Return the (X, Y) coordinate for the center point of the cell that contains the specified text.  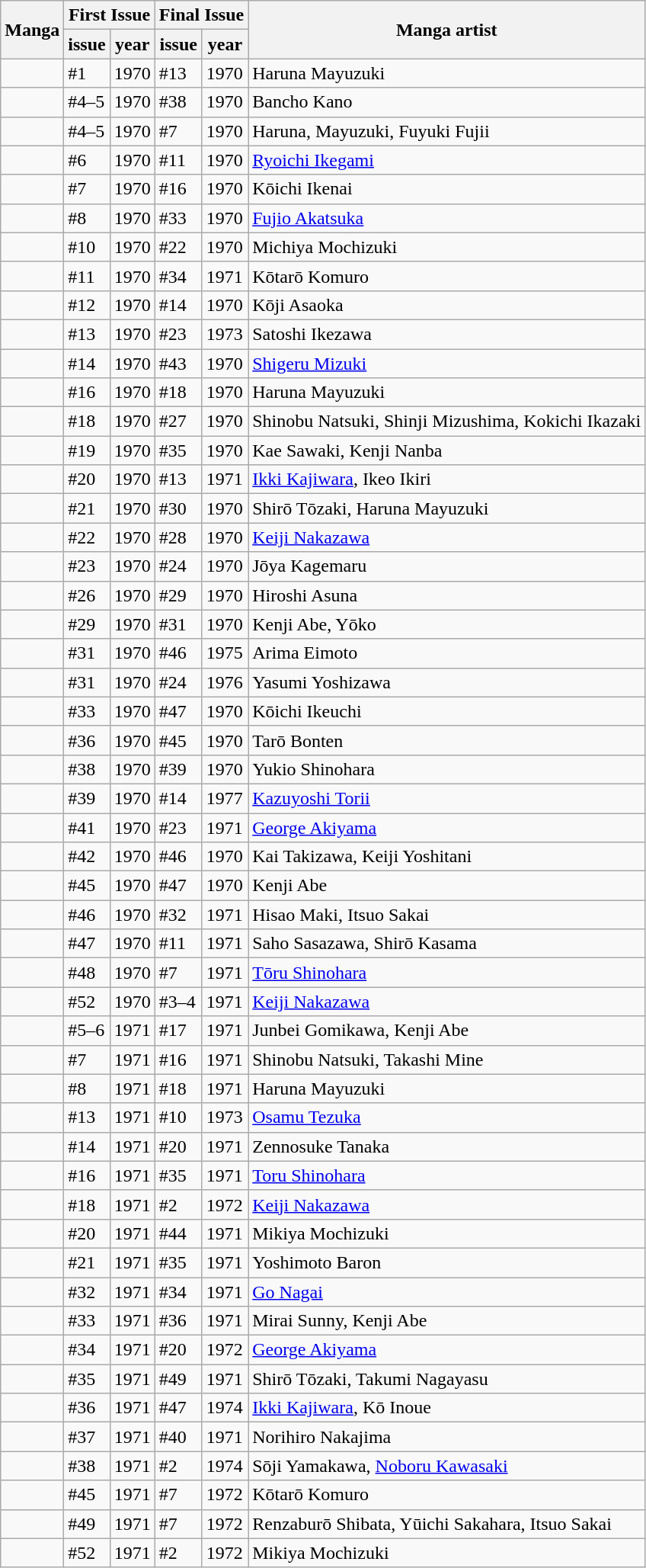
Kai Takizawa, Keiji Yoshitani (446, 857)
Zennosuke Tanaka (446, 1146)
#6 (87, 160)
Ikki Kajiwara, Kō Inoue (446, 1408)
1977 (225, 798)
Satoshi Ikezawa (446, 334)
#17 (178, 1031)
#43 (178, 364)
Yukio Shinohara (446, 769)
First Issue (110, 15)
#19 (87, 451)
Haruna, Mayuzuki, Fuyuki Fujii (446, 131)
1976 (225, 682)
#42 (87, 857)
#28 (178, 537)
Shirō Tōzaki, Takumi Nagayasu (446, 1379)
#5–6 (87, 1031)
Hisao Maki, Itsuo Sakai (446, 915)
1975 (225, 653)
Sōji Yamakawa, Noboru Kawasaki (446, 1466)
Bancho Kano (446, 102)
Toru Shinohara (446, 1175)
Tōru Shinohara (446, 973)
Norihiro Nakajima (446, 1437)
Manga (32, 30)
#40 (178, 1437)
Kōichi Ikenai (446, 189)
Mirai Sunny, Kenji Abe (446, 1321)
#48 (87, 973)
Osamu Tezuka (446, 1117)
Shigeru Mizuki (446, 364)
Kenji Abe (446, 886)
Kenji Abe, Yōko (446, 624)
Kazuyoshi Torii (446, 798)
Renzaburō Shibata, Yūichi Sakahara, Itsuo Sakai (446, 1524)
Kōichi Ikeuchi (446, 711)
#3–4 (178, 1002)
#44 (178, 1233)
#30 (178, 508)
Jōya Kagemaru (446, 566)
Saho Sasazawa, Shirō Kasama (446, 944)
Yasumi Yoshizawa (446, 682)
Hiroshi Asuna (446, 595)
#1 (87, 73)
Kae Sawaki, Kenji Nanba (446, 451)
Manga artist (446, 30)
#41 (87, 827)
Go Nagai (446, 1292)
Junbei Gomikawa, Kenji Abe (446, 1031)
#12 (87, 305)
#26 (87, 595)
Ryoichi Ikegami (446, 160)
Shinobu Natsuki, Takashi Mine (446, 1060)
Tarō Bonten (446, 740)
#37 (87, 1437)
#27 (178, 422)
Shinobu Natsuki, Shinji Mizushima, Kokichi Ikazaki (446, 422)
Ikki Kajiwara, Ikeo Ikiri (446, 479)
Yoshimoto Baron (446, 1262)
Kōji Asaoka (446, 305)
Michiya Mochizuki (446, 247)
Final Issue (201, 15)
Arima Eimoto (446, 653)
Shirō Tōzaki, Haruna Mayuzuki (446, 508)
Fujio Akatsuka (446, 218)
